Provide the (x, y) coordinate of the cell's center where the given text is located.  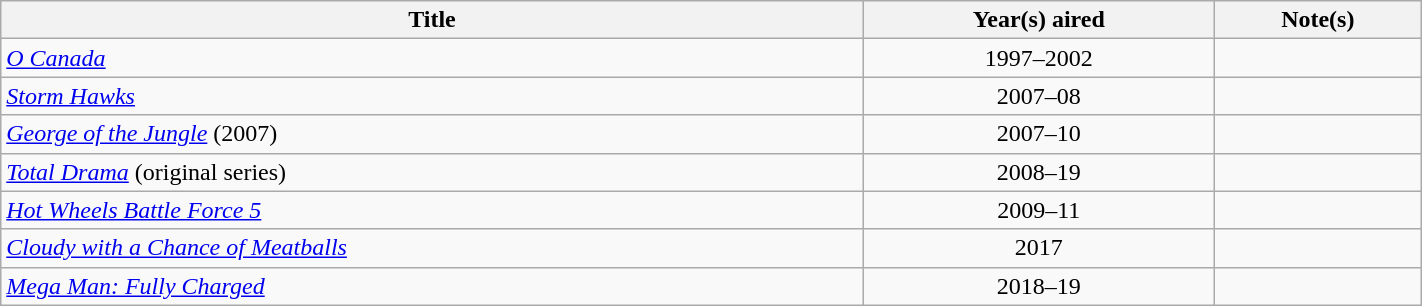
Total Drama (original series) (432, 172)
Cloudy with a Chance of Meatballs (432, 248)
2018–19 (1038, 286)
Mega Man: Fully Charged (432, 286)
1997–2002 (1038, 58)
Storm Hawks (432, 96)
2008–19 (1038, 172)
O Canada (432, 58)
Note(s) (1318, 20)
2007–10 (1038, 134)
Hot Wheels Battle Force 5 (432, 210)
Title (432, 20)
2009–11 (1038, 210)
2007–08 (1038, 96)
George of the Jungle (2007) (432, 134)
2017 (1038, 248)
Year(s) aired (1038, 20)
